Find where the given text appears and provide that cell's center as [X, Y] coordinate. 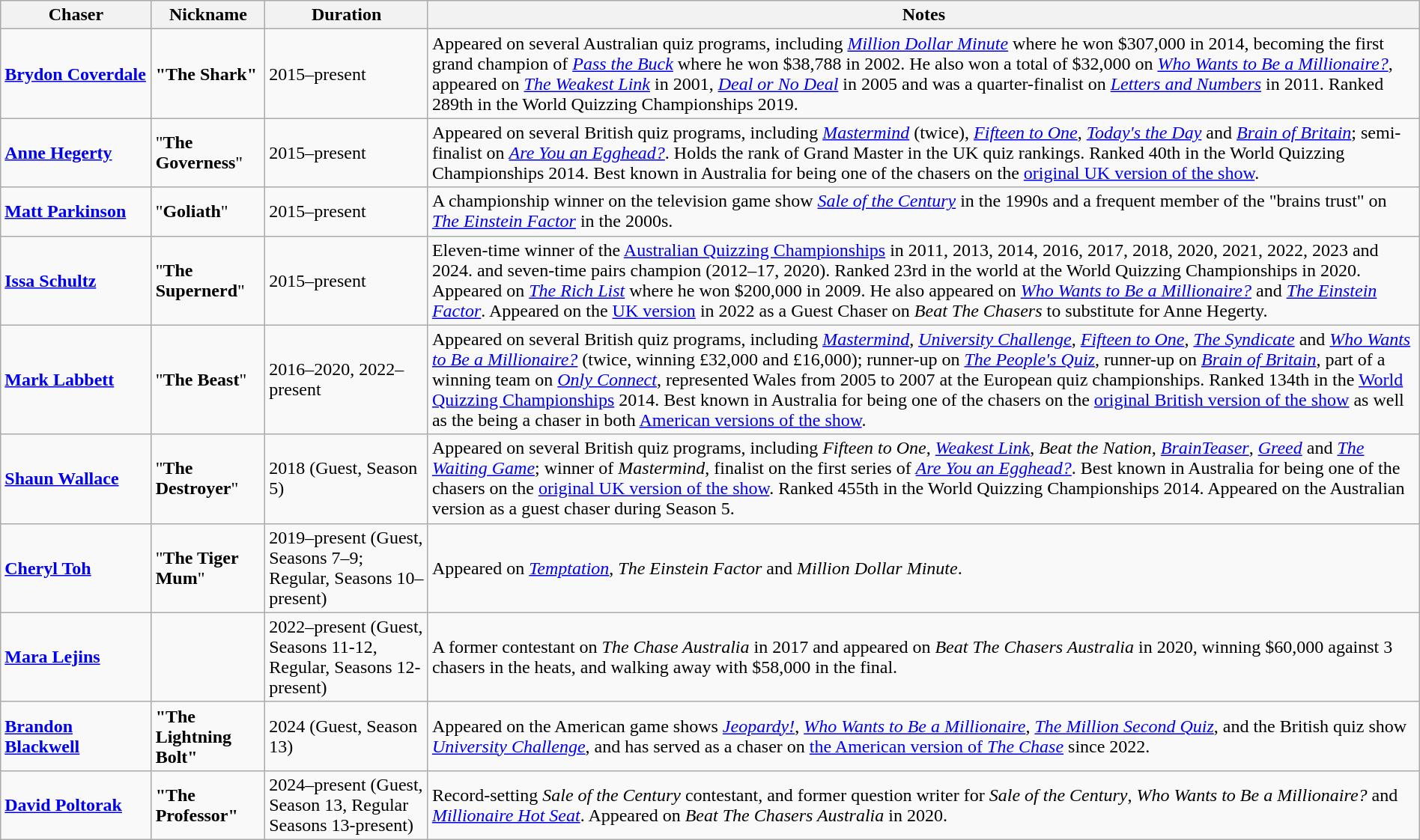
Brandon Blackwell [76, 736]
2019–present (Guest, Seasons 7–9; Regular, Seasons 10–present) [347, 567]
"The Tiger Mum" [208, 567]
Anne Hegerty [76, 153]
"The Professor" [208, 805]
2024–present (Guest, Season 13, Regular Seasons 13-present) [347, 805]
Appeared on Temptation, The Einstein Factor and Million Dollar Minute. [923, 567]
Mark Labbett [76, 380]
"Goliath" [208, 211]
"The Lightning Bolt" [208, 736]
Cheryl Toh [76, 567]
2016–2020, 2022–present [347, 380]
Issa Schultz [76, 280]
Chaser [76, 15]
Nickname [208, 15]
Shaun Wallace [76, 479]
Mara Lejins [76, 657]
David Poltorak [76, 805]
"The Governess" [208, 153]
Brydon Coverdale [76, 73]
2024 (Guest, Season 13) [347, 736]
2018 (Guest, Season 5) [347, 479]
"The Beast" [208, 380]
Notes [923, 15]
"The Supernerd" [208, 280]
Duration [347, 15]
"The Destroyer" [208, 479]
Matt Parkinson [76, 211]
"The Shark" [208, 73]
2022–present (Guest, Seasons 11-12, Regular, Seasons 12-present) [347, 657]
